Find where the given text appears and provide that cell's center as (x, y) coordinate. 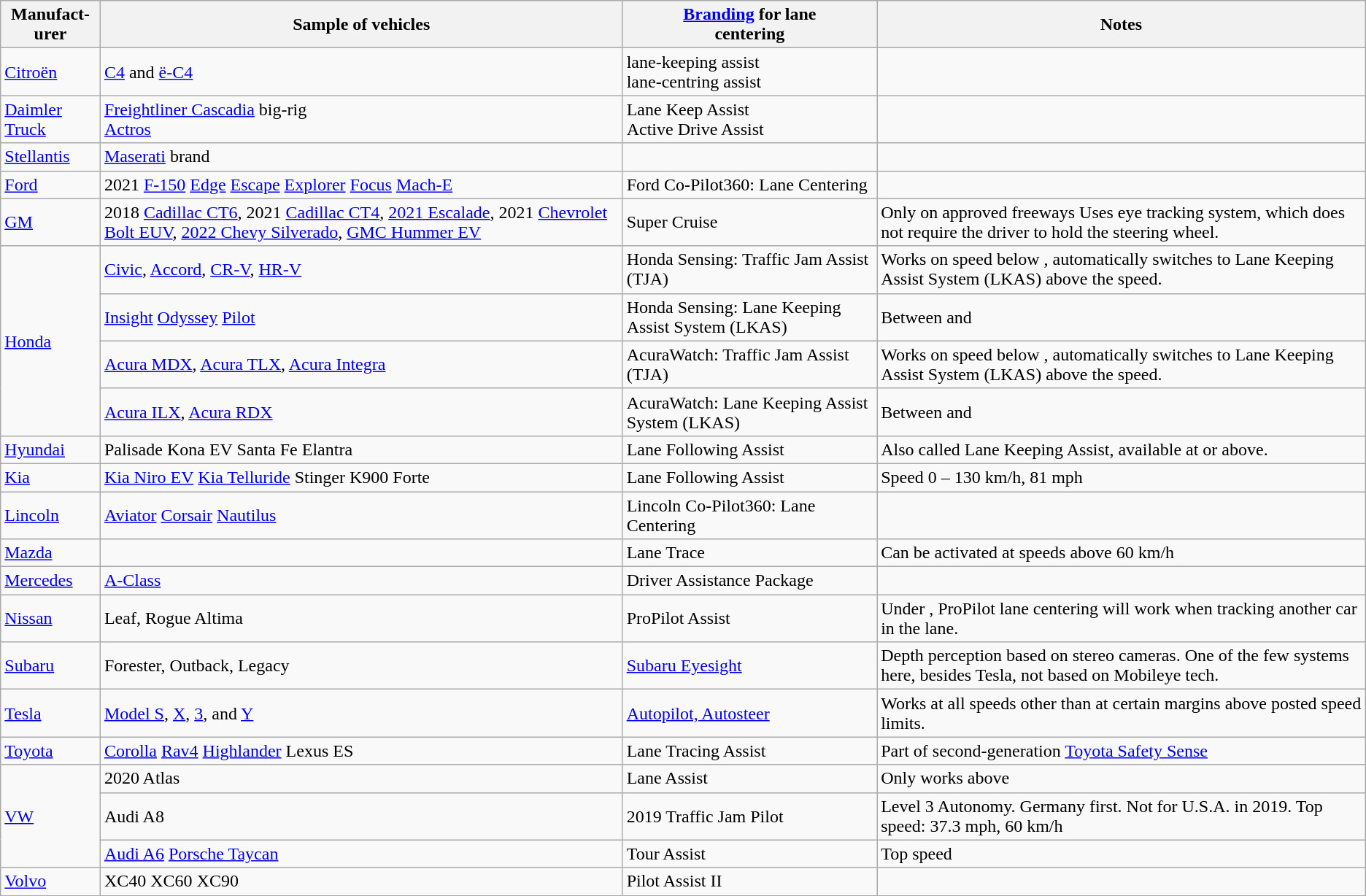
Tour Assist (749, 854)
A-Class (361, 581)
Ford Co-Pilot360: Lane Centering (749, 185)
Mazda (51, 553)
Civic, Accord, CR-V, HR-V (361, 270)
Level 3 Autonomy. Germany first. Not for U.S.A. in 2019. Top speed: 37.3 mph, 60 km/h (1122, 816)
Pilot Assist II (749, 881)
2019 Traffic Jam Pilot (749, 816)
Maserati brand (361, 157)
Acura MDX, Acura TLX, Acura Integra (361, 365)
Only on approved freeways Uses eye tracking system, which does not require the driver to hold the steering wheel. (1122, 222)
Lincoln (51, 515)
Lane Trace (749, 553)
Depth perception based on stereo cameras. One of the few systems here, besides Tesla, not based on Mobileye tech. (1122, 665)
Nissan (51, 619)
lane-keeping assist lane-centring assist (749, 72)
Super Cruise (749, 222)
2021 F-150 Edge Escape Explorer Focus Mach-E (361, 185)
Subaru Eyesight (749, 665)
C4 and ë-C4 (361, 72)
Toyota (51, 751)
Palisade Kona EV Santa Fe Elantra (361, 449)
Kia (51, 477)
Forester, Outback, Legacy (361, 665)
Under , ProPilot lane centering will work when tracking another car in the lane. (1122, 619)
Honda (51, 341)
Ford (51, 185)
Insight Odyssey Pilot (361, 317)
Speed 0 – 130 km/h, 81 mph (1122, 477)
Citroën (51, 72)
Sample of vehicles (361, 25)
Audi A6 Porsche Taycan (361, 854)
Kia Niro EV Kia Telluride Stinger K900 Forte (361, 477)
AcuraWatch: Traffic Jam Assist (TJA) (749, 365)
Honda Sensing: Traffic Jam Assist (TJA) (749, 270)
Daimler Truck (51, 120)
Driver Assistance Package (749, 581)
Manufact-urer (51, 25)
Freightliner Cascadia big-rigActros (361, 120)
Top speed (1122, 854)
Works at all speeds other than at certain margins above posted speed limits. (1122, 714)
Part of second-generation Toyota Safety Sense (1122, 751)
Volvo (51, 881)
Lane Keep AssistActive Drive Assist (749, 120)
Lincoln Co-Pilot360: Lane Centering (749, 515)
Subaru (51, 665)
ProPilot Assist (749, 619)
Mercedes (51, 581)
Autopilot, Autosteer (749, 714)
Branding for lanecentering (749, 25)
XC40 XC60 XC90 (361, 881)
Acura ILX, Acura RDX (361, 412)
Audi A8 (361, 816)
Corolla Rav4 Highlander Lexus ES (361, 751)
AcuraWatch: Lane Keeping Assist System (LKAS) (749, 412)
GM (51, 222)
Leaf, Rogue Altima (361, 619)
Lane Tracing Assist (749, 751)
2020 Atlas (361, 779)
Notes (1122, 25)
Hyundai (51, 449)
Can be activated at speeds above 60 km/h (1122, 553)
Lane Assist (749, 779)
Tesla (51, 714)
2018 Cadillac CT6, 2021 Cadillac CT4, 2021 Escalade, 2021 Chevrolet Bolt EUV, 2022 Chevy Silverado, GMC Hummer EV (361, 222)
Stellantis (51, 157)
Honda Sensing: Lane Keeping Assist System (LKAS) (749, 317)
Aviator Corsair Nautilus (361, 515)
Only works above (1122, 779)
Model S, X, 3, and Y (361, 714)
VW (51, 816)
Also called Lane Keeping Assist, available at or above. (1122, 449)
